For the text-containing cell, return its midpoint in (x, y) coordinate format. 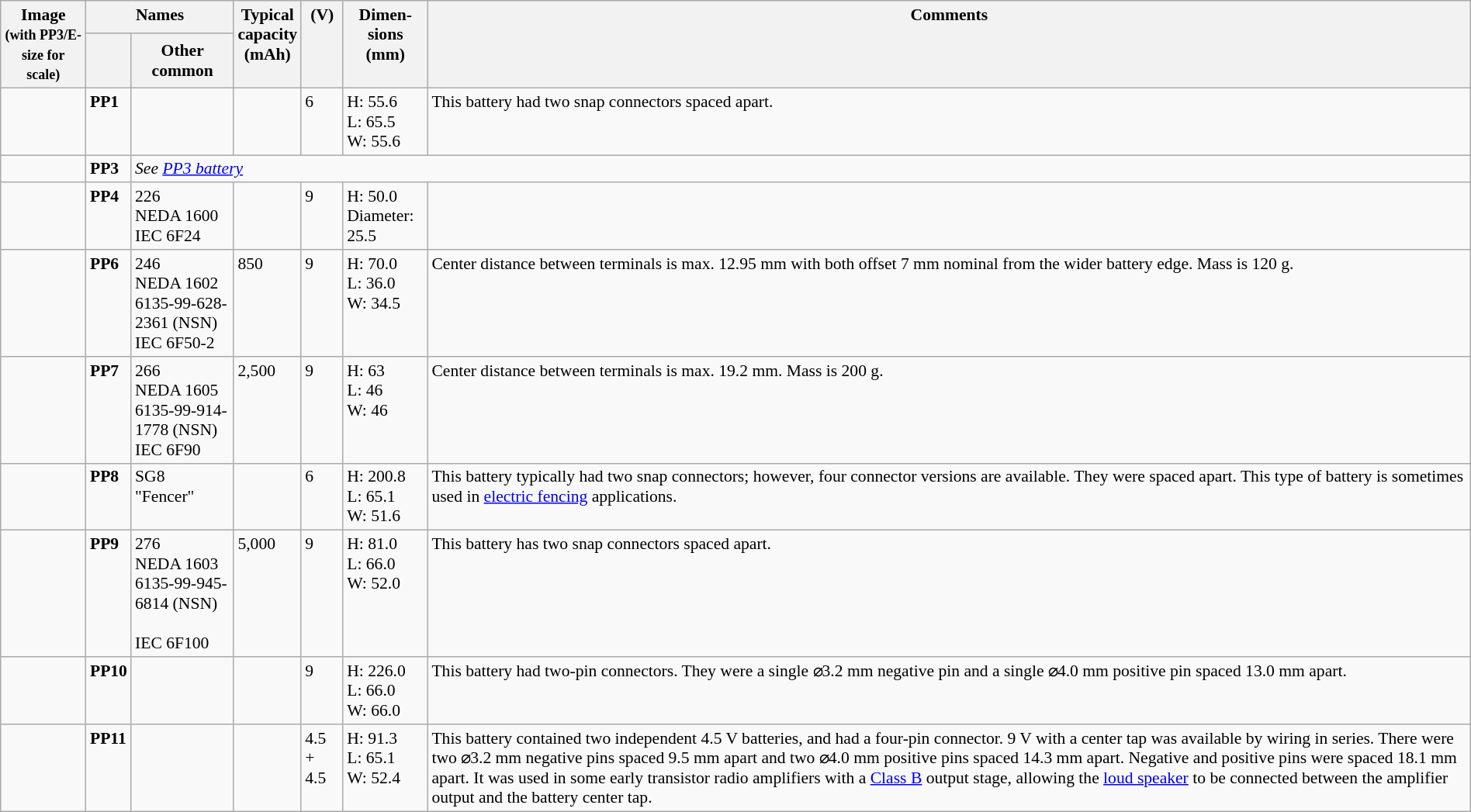
(V) (322, 44)
H: 55.6L: 65.5W: 55.6 (385, 121)
PP9 (109, 594)
Comments (949, 44)
Other common (182, 60)
PP6 (109, 303)
PP1 (109, 121)
266NEDA 16056135-99-914-1778 (NSN)IEC 6F90 (182, 410)
H: 91.3L: 65.1W: 52.4 (385, 768)
2,500 (267, 410)
SG8"Fencer" (182, 496)
H: 63L: 46W: 46 (385, 410)
H: 70.0L: 36.0W: 34.5 (385, 303)
H: 50.0Diameter: 25.5 (385, 217)
Image(with PP3/E-size for scale) (43, 44)
This battery had two-pin connectors. They were a single ⌀3.2 mm negative pin and a single ⌀4.0 mm positive pin spaced 13.0 mm apart. (949, 690)
See PP3 battery (801, 169)
226NEDA 1600IEC 6F24 (182, 217)
Names (160, 17)
4.5 + 4.5 (322, 768)
This battery has two snap connectors spaced apart. (949, 594)
This battery had two snap connectors spaced apart. (949, 121)
H: 81.0L: 66.0W: 52.0 (385, 594)
H: 200.8L: 65.1W: 51.6 (385, 496)
PP11 (109, 768)
PP8 (109, 496)
PP4 (109, 217)
Dimen­sions(mm) (385, 44)
PP10 (109, 690)
PP7 (109, 410)
Center distance between terminals is max. 19.2 mm. Mass is 200 g. (949, 410)
5,000 (267, 594)
PP3 (109, 169)
246NEDA 16026135-99-628-2361 (NSN)IEC 6F50-2 (182, 303)
Center distance between terminals is max. 12.95 mm with both offset 7 mm nominal from the wider battery edge. Mass is 120 g. (949, 303)
850 (267, 303)
276NEDA 16036135-99-945-6814 (NSN)IEC 6F100 (182, 594)
Typicalcapacity (mAh) (267, 44)
H: 226.0L: 66.0W: 66.0 (385, 690)
